Determine the [x, y] coordinate at the center of the cell enclosing the given text.  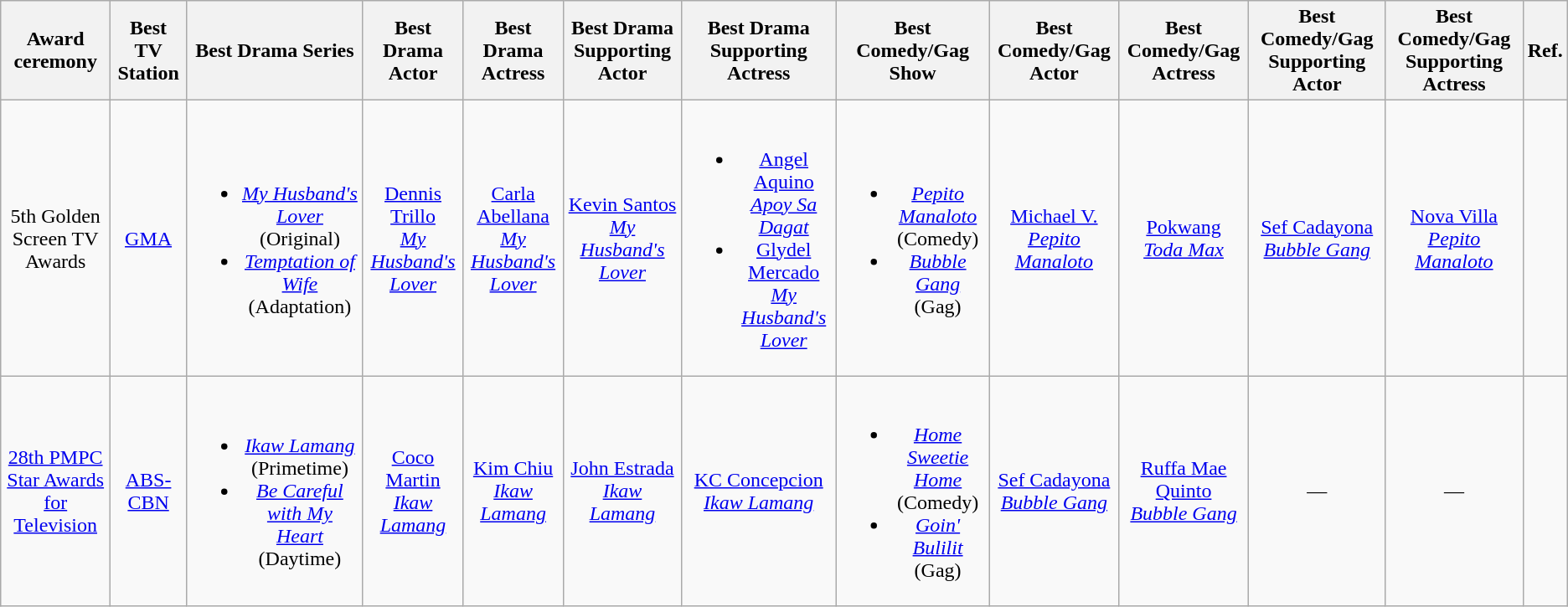
Coco Martin Ikaw Lamang [412, 491]
Ikaw Lamang (Primetime)Be Careful with My Heart (Daytime) [275, 491]
Kim Chiu Ikaw Lamang [513, 491]
Michael V. Pepito Manaloto [1054, 238]
Best Comedy/Gag Actress [1183, 50]
ABS-CBN [149, 491]
GMA [149, 238]
Best TV Station [149, 50]
Pepito Manaloto (Comedy)Bubble Gang (Gag) [913, 238]
Best Drama Supporting Actor [622, 50]
Nova Villa Pepito Manaloto [1454, 238]
Ruffa Mae Quinto Bubble Gang [1183, 491]
John Estrada Ikaw Lamang [622, 491]
My Husband's Lover (Original)Temptation of Wife (Adaptation) [275, 238]
Best Comedy/Gag Actor [1054, 50]
Kevin Santos My Husband's Lover [622, 238]
Best Comedy/Gag Supporting Actor [1317, 50]
Dennis Trillo My Husband's Lover [412, 238]
28th PMPC Star Awards for Television [55, 491]
Best Drama Actress [513, 50]
Best Drama Actor [412, 50]
Carla Abellana My Husband's Lover [513, 238]
Award ceremony [55, 50]
Best Drama Supporting Actress [759, 50]
KC Concepcion Ikaw Lamang [759, 491]
5th Golden Screen TV Awards [55, 238]
Best Comedy/Gag Show [913, 50]
Ref. [1545, 50]
Best Drama Series [275, 50]
Home Sweetie Home (Comedy)Goin' Bulilit (Gag) [913, 491]
Angel Aquino Apoy Sa DagatGlydel Mercado My Husband's Lover [759, 238]
Best Comedy/Gag Supporting Actress [1454, 50]
Pokwang Toda Max [1183, 238]
